Provide the [X, Y] coordinate of the cell's center where the given text is located.  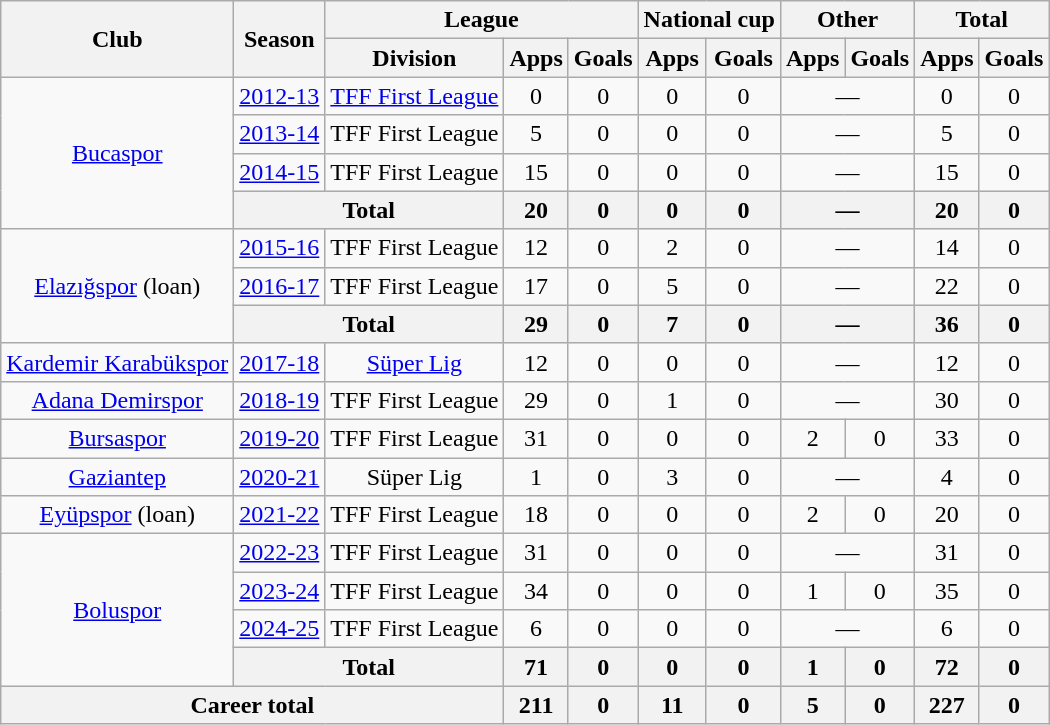
Boluspor [118, 610]
34 [536, 591]
2024-25 [280, 629]
Season [280, 39]
Career total [252, 705]
33 [947, 438]
Club [118, 39]
Other [847, 20]
Kardemir Karabükspor [118, 362]
2022-23 [280, 553]
Adana Demirspor [118, 400]
2013-14 [280, 134]
2021-22 [280, 515]
4 [947, 477]
36 [947, 324]
Bucaspor [118, 153]
Division [414, 58]
2016-17 [280, 286]
14 [947, 248]
2014-15 [280, 172]
227 [947, 705]
22 [947, 286]
Bursaspor [118, 438]
72 [947, 667]
Eyüpspor (loan) [118, 515]
71 [536, 667]
18 [536, 515]
Elazığspor (loan) [118, 286]
2020-21 [280, 477]
National cup [709, 20]
2019-20 [280, 438]
7 [672, 324]
30 [947, 400]
2017-18 [280, 362]
11 [672, 705]
2023-24 [280, 591]
35 [947, 591]
211 [536, 705]
League [482, 20]
17 [536, 286]
2018-19 [280, 400]
3 [672, 477]
Gaziantep [118, 477]
2012-13 [280, 96]
2015-16 [280, 248]
